Capture the cell that displays the provided text and extract its (x, y) central coordinate. 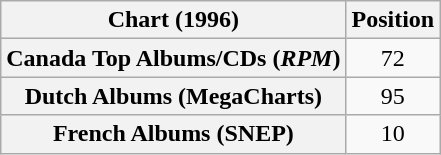
10 (393, 134)
Dutch Albums (MegaCharts) (174, 96)
Canada Top Albums/CDs (RPM) (174, 58)
72 (393, 58)
95 (393, 96)
French Albums (SNEP) (174, 134)
Position (393, 20)
Chart (1996) (174, 20)
